Provide the (X, Y) coordinate of the cell's center where the given text is located.  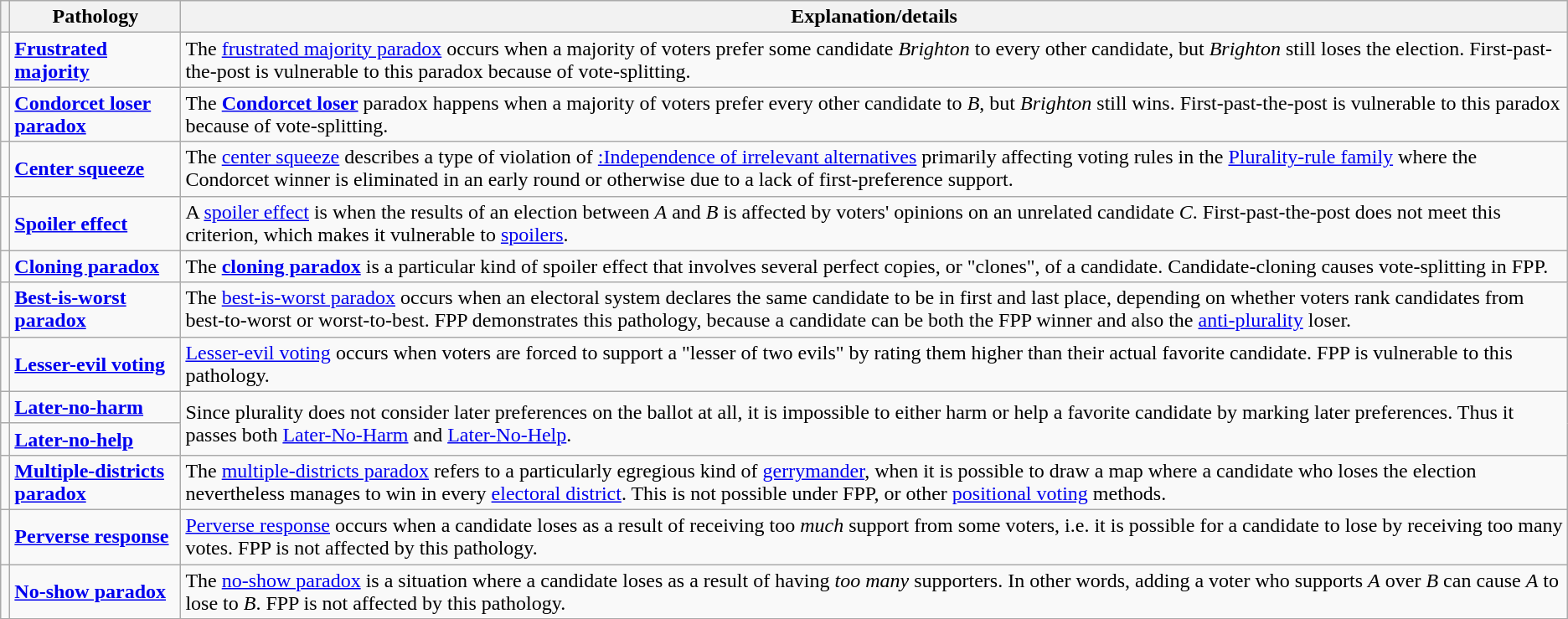
Center squeeze (95, 169)
Best-is-worst paradox (95, 310)
Pathology (95, 17)
Explanation/details (874, 17)
Condorcet loser paradox (95, 114)
Lesser-evil voting (95, 364)
Later-no-harm (95, 407)
Cloning paradox (95, 266)
Perverse response (95, 536)
No-show paradox (95, 591)
Frustrated majority (95, 60)
Later-no-help (95, 439)
Spoiler effect (95, 223)
Multiple-districts paradox (95, 482)
